Scan for the cell matching the given text and deliver its [X, Y] coordinate at center. 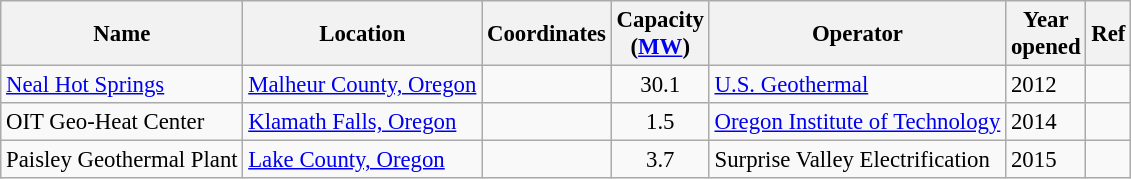
Name [122, 34]
30.1 [660, 85]
3.7 [660, 160]
Lake County, Oregon [362, 160]
Location [362, 34]
Surprise Valley Electrification [857, 160]
Klamath Falls, Oregon [362, 122]
Paisley Geothermal Plant [122, 160]
Oregon Institute of Technology [857, 122]
Operator [857, 34]
Malheur County, Oregon [362, 85]
Capacity(MW) [660, 34]
1.5 [660, 122]
Neal Hot Springs [122, 85]
U.S. Geothermal [857, 85]
Coordinates [547, 34]
Ref [1108, 34]
OIT Geo-Heat Center [122, 122]
2015 [1046, 160]
2014 [1046, 122]
Yearopened [1046, 34]
2012 [1046, 85]
